Identify which cell holds the provided text, then report its (X, Y) central coordinate. 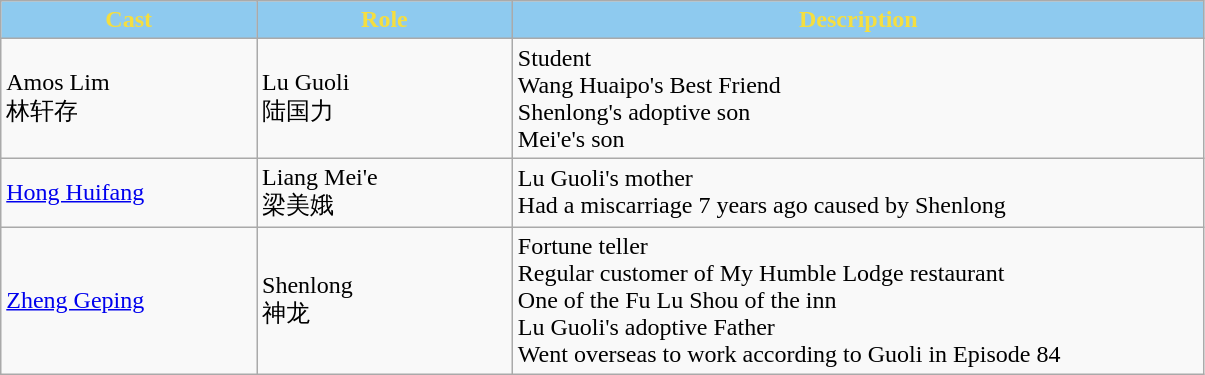
Lu Guoli's mother Had a miscarriage 7 years ago caused by Shenlong (858, 193)
Zheng Geping (129, 300)
Student Wang Huaipo's Best Friend Shenlong's adoptive son Mei'e's son (858, 98)
Amos Lim 林轩存 (129, 98)
Shenlong 神龙 (385, 300)
Description (858, 20)
Role (385, 20)
Lu Guoli 陆国力 (385, 98)
Liang Mei'e 梁美娥 (385, 193)
Hong Huifang (129, 193)
Cast (129, 20)
